Return (X, Y) of the center of cell containing provided text 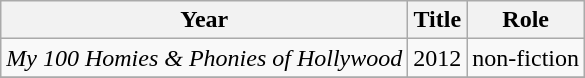
Role (526, 20)
2012 (438, 58)
Year (204, 20)
Title (438, 20)
non-fiction (526, 58)
My 100 Homies & Phonies of Hollywood (204, 58)
